Locate the cell with the specified text and output its [X, Y] center coordinate. 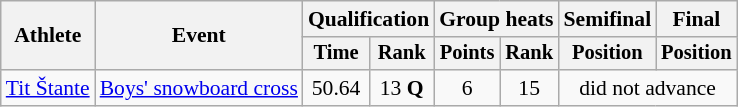
Event [199, 36]
Time [336, 54]
did not advance [648, 88]
Group heats [496, 19]
Semifinal [608, 19]
Points [467, 54]
Boys' snowboard cross [199, 88]
Qualification [368, 19]
Tit Štante [48, 88]
Final [696, 19]
13 Q [402, 88]
15 [530, 88]
Athlete [48, 36]
50.64 [336, 88]
6 [467, 88]
